Find where the given text appears and provide that cell's center as (x, y) coordinate. 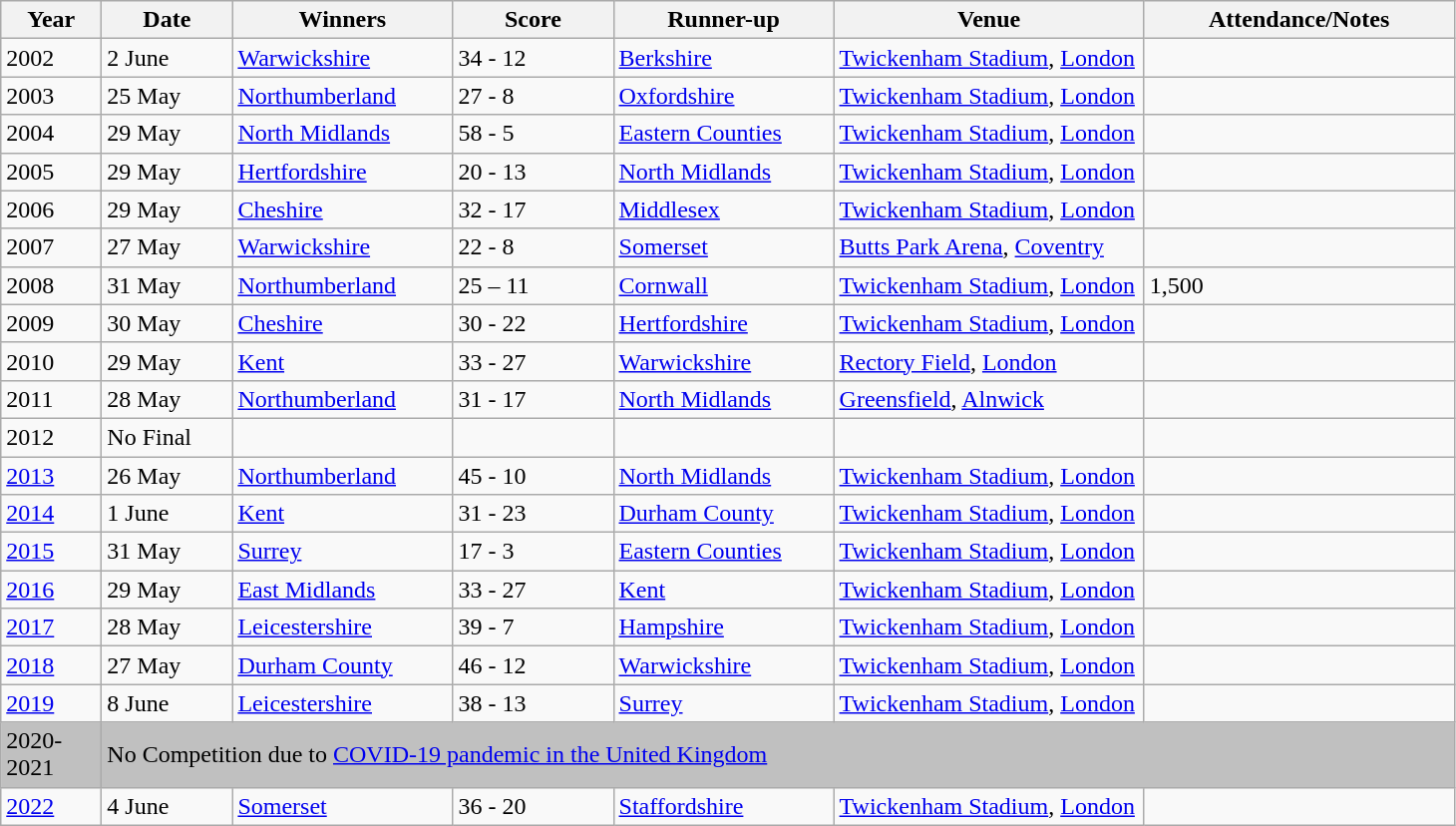
36 - 20 (533, 806)
2006 (52, 209)
2008 (52, 285)
Runner-up (724, 20)
2013 (52, 476)
2004 (52, 134)
Berkshire (724, 58)
2010 (52, 361)
No Final (168, 437)
Butts Park Arena, Coventry (989, 247)
2 June (168, 58)
26 May (168, 476)
31 - 17 (533, 399)
2018 (52, 665)
Greensfield, Alnwick (989, 399)
2009 (52, 323)
30 - 22 (533, 323)
58 - 5 (533, 134)
32 - 17 (533, 209)
46 - 12 (533, 665)
34 - 12 (533, 58)
31 - 23 (533, 514)
Winners (343, 20)
2014 (52, 514)
38 - 13 (533, 703)
30 May (168, 323)
20 - 13 (533, 172)
Oxfordshire (724, 96)
Hampshire (724, 627)
Score (533, 20)
Attendance/Notes (1298, 20)
No Competition due to COVID-19 pandemic in the United Kingdom (778, 754)
39 - 7 (533, 627)
Staffordshire (724, 806)
2019 (52, 703)
2016 (52, 590)
22 - 8 (533, 247)
25 – 11 (533, 285)
2015 (52, 552)
Rectory Field, London (989, 361)
2003 (52, 96)
Cornwall (724, 285)
Date (168, 20)
8 June (168, 703)
2005 (52, 172)
4 June (168, 806)
27 - 8 (533, 96)
Year (52, 20)
1,500 (1298, 285)
2011 (52, 399)
2022 (52, 806)
45 - 10 (533, 476)
25 May (168, 96)
East Midlands (343, 590)
2012 (52, 437)
2002 (52, 58)
2017 (52, 627)
2020-2021 (52, 754)
2007 (52, 247)
Venue (989, 20)
17 - 3 (533, 552)
1 June (168, 514)
Middlesex (724, 209)
